Pinpoint the cell where the given text exists, returning its (x, y) midpoint coordinate. 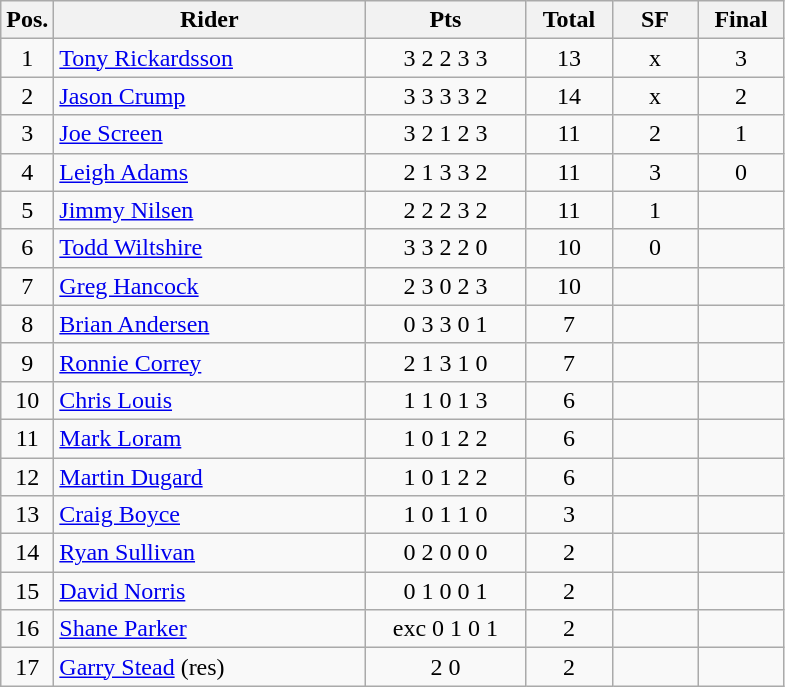
12 (28, 477)
Craig Boyce (210, 515)
Final (741, 20)
2 0 (446, 667)
4 (28, 172)
Mark Loram (210, 438)
9 (28, 362)
2 2 2 3 2 (446, 210)
Pos. (28, 20)
1 1 0 1 3 (446, 400)
Ronnie Correy (210, 362)
Leigh Adams (210, 172)
Jimmy Nilsen (210, 210)
3 2 1 2 3 (446, 134)
Ryan Sullivan (210, 553)
exc 0 1 0 1 (446, 629)
SF (655, 20)
15 (28, 591)
Jason Crump (210, 96)
Garry Stead (res) (210, 667)
0 1 0 0 1 (446, 591)
Greg Hancock (210, 286)
16 (28, 629)
8 (28, 324)
5 (28, 210)
Total (569, 20)
Chris Louis (210, 400)
2 1 3 3 2 (446, 172)
0 3 3 0 1 (446, 324)
2 3 0 2 3 (446, 286)
3 2 2 3 3 (446, 58)
Brian Andersen (210, 324)
2 1 3 1 0 (446, 362)
3 3 3 3 2 (446, 96)
3 3 2 2 0 (446, 248)
Todd Wiltshire (210, 248)
Martin Dugard (210, 477)
0 2 0 0 0 (446, 553)
Joe Screen (210, 134)
Rider (210, 20)
David Norris (210, 591)
Shane Parker (210, 629)
Tony Rickardsson (210, 58)
1 0 1 1 0 (446, 515)
17 (28, 667)
Pts (446, 20)
